Determine the [X, Y] coordinate at the center of the cell enclosing the given text.  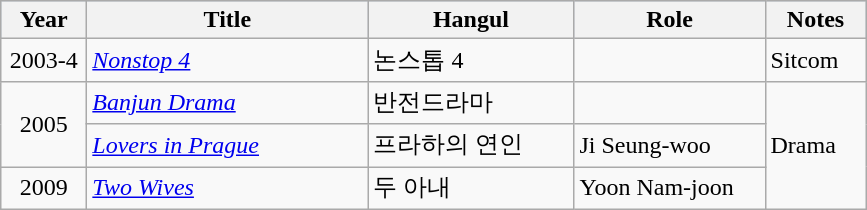
Hangul [471, 20]
2005 [44, 124]
Sitcom [816, 60]
Two Wives [228, 188]
Title [228, 20]
Role [670, 20]
논스톱 4 [471, 60]
두 아내 [471, 188]
Lovers in Prague [228, 146]
2003-4 [44, 60]
Nonstop 4 [228, 60]
Notes [816, 20]
Yoon Nam-joon [670, 188]
2009 [44, 188]
Ji Seung-woo [670, 146]
반전드라마 [471, 102]
Year [44, 20]
Drama [816, 145]
프라하의 연인 [471, 146]
Banjun Drama [228, 102]
